Extract the [X, Y] coordinate from the center of the cell holding the provided text.  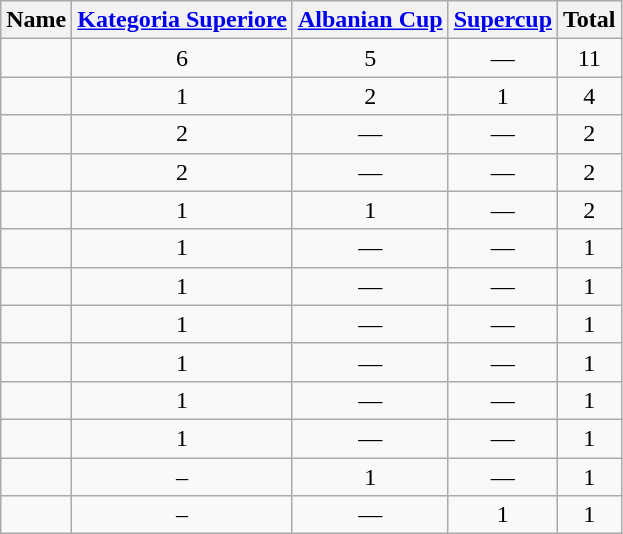
6 [182, 58]
Supercup [502, 20]
5 [370, 58]
Albanian Cup [370, 20]
4 [590, 96]
Kategoria Superiore [182, 20]
11 [590, 58]
Total [590, 20]
Name [36, 20]
